Output the (X, Y) coordinate of the center of the cell containing the given text.  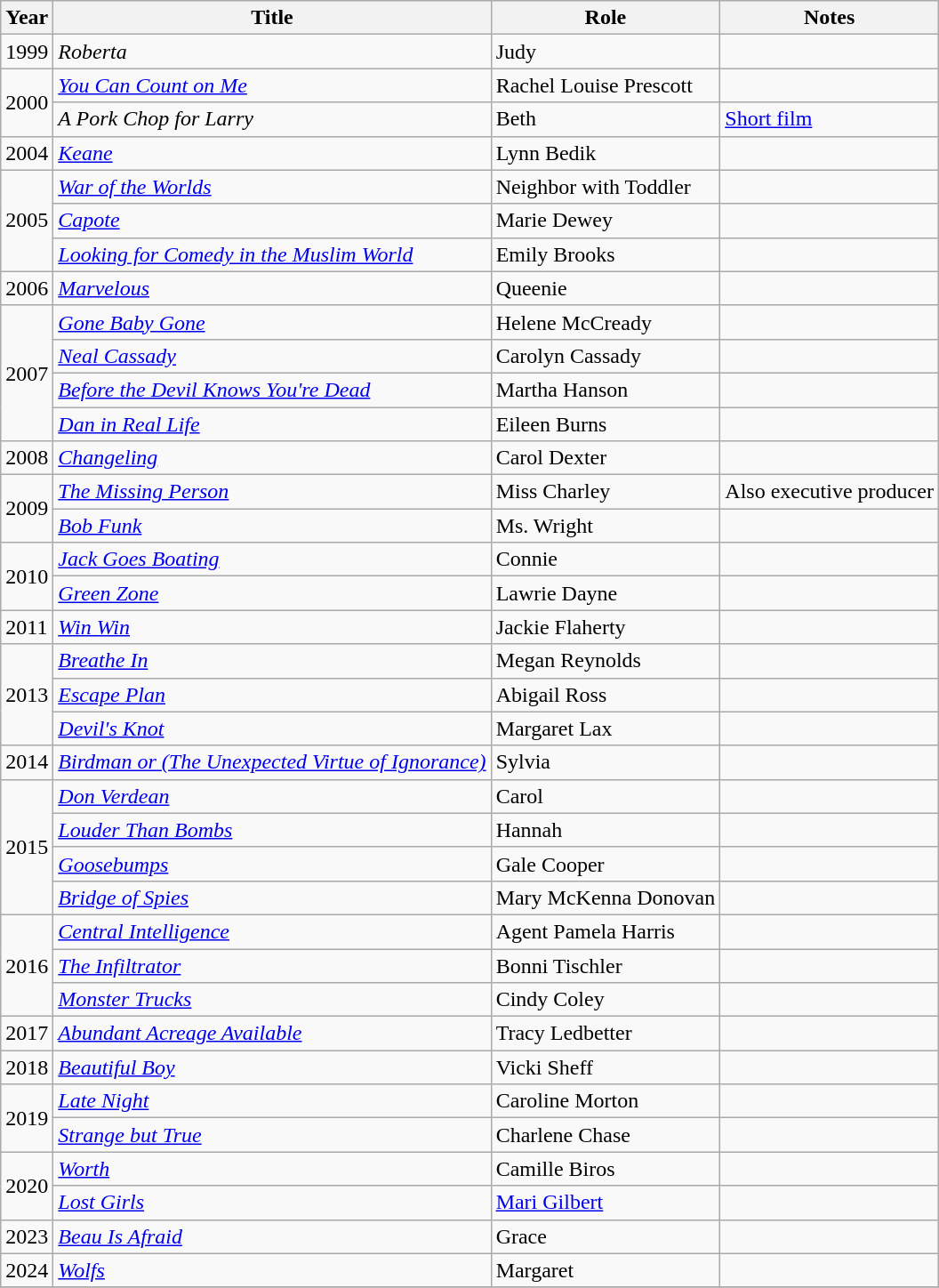
2014 (27, 762)
Beau Is Afraid (272, 1236)
2010 (27, 576)
Caroline Morton (606, 1101)
2017 (27, 1034)
Agent Pamela Harris (606, 931)
Birdman or (The Unexpected Virtue of Ignorance) (272, 762)
Green Zone (272, 593)
Lost Girls (272, 1203)
2023 (27, 1236)
Central Intelligence (272, 931)
Carol (606, 796)
Breathe In (272, 661)
Escape Plan (272, 695)
Beautiful Boy (272, 1067)
Carol Dexter (606, 458)
Title (272, 18)
Role (606, 18)
Judy (606, 52)
Goosebumps (272, 864)
Worth (272, 1169)
Before the Devil Knows You're Dead (272, 390)
2019 (27, 1118)
Eileen Burns (606, 424)
2024 (27, 1270)
Also executive producer (830, 492)
Looking for Comedy in the Muslim World (272, 254)
2009 (27, 509)
2011 (27, 627)
Neal Cassady (272, 356)
Louder Than Bombs (272, 830)
Bob Funk (272, 526)
Queenie (606, 288)
Vicki Sheff (606, 1067)
War of the Worlds (272, 187)
Camille Biros (606, 1169)
Year (27, 18)
Lynn Bedik (606, 153)
Bridge of Spies (272, 898)
Keane (272, 153)
Tracy Ledbetter (606, 1034)
The Infiltrator (272, 965)
Beth (606, 119)
Grace (606, 1236)
Late Night (272, 1101)
Wolfs (272, 1270)
Rachel Louise Prescott (606, 85)
2000 (27, 102)
Abigail Ross (606, 695)
Win Win (272, 627)
Roberta (272, 52)
Megan Reynolds (606, 661)
A Pork Chop for Larry (272, 119)
Helene McCready (606, 322)
Dan in Real Life (272, 424)
You Can Count on Me (272, 85)
Short film (830, 119)
Ms. Wright (606, 526)
Cindy Coley (606, 1000)
Devil's Knot (272, 729)
Martha Hanson (606, 390)
Jackie Flaherty (606, 627)
2015 (27, 847)
1999 (27, 52)
Miss Charley (606, 492)
Emily Brooks (606, 254)
Hannah (606, 830)
2018 (27, 1067)
Neighbor with Toddler (606, 187)
Abundant Acreage Available (272, 1034)
Marvelous (272, 288)
Monster Trucks (272, 1000)
Carolyn Cassady (606, 356)
Margaret Lax (606, 729)
Margaret (606, 1270)
2013 (27, 695)
Strange but True (272, 1135)
2004 (27, 153)
Don Verdean (272, 796)
Marie Dewey (606, 221)
2005 (27, 221)
Bonni Tischler (606, 965)
2006 (27, 288)
Jack Goes Boating (272, 559)
2016 (27, 965)
Sylvia (606, 762)
The Missing Person (272, 492)
Capote (272, 221)
Charlene Chase (606, 1135)
Mary McKenna Donovan (606, 898)
Gale Cooper (606, 864)
Lawrie Dayne (606, 593)
2007 (27, 373)
Connie (606, 559)
Gone Baby Gone (272, 322)
Notes (830, 18)
Mari Gilbert (606, 1203)
2020 (27, 1186)
2008 (27, 458)
Changeling (272, 458)
